Identify which cell holds the provided text, then report its (X, Y) central coordinate. 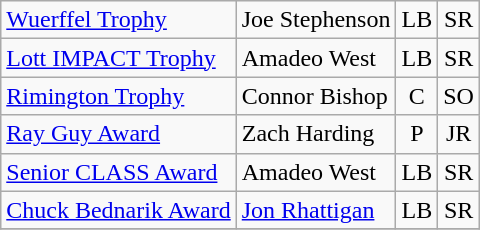
Senior CLASS Award (118, 172)
Joe Stephenson (316, 20)
C (417, 96)
SO (459, 96)
Connor Bishop (316, 96)
Ray Guy Award (118, 134)
Lott IMPACT Trophy (118, 58)
Zach Harding (316, 134)
P (417, 134)
Jon Rhattigan (316, 210)
JR (459, 134)
Rimington Trophy (118, 96)
Chuck Bednarik Award (118, 210)
Wuerffel Trophy (118, 20)
